Return (X, Y) of the center of cell containing provided text 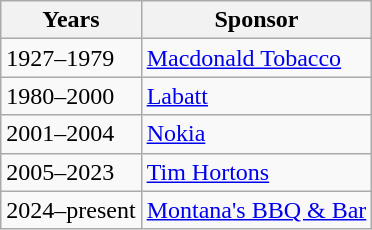
1927–1979 (71, 58)
Tim Hortons (256, 172)
Sponsor (256, 20)
Years (71, 20)
Labatt (256, 96)
2024–present (71, 210)
Montana's BBQ & Bar (256, 210)
2001–2004 (71, 134)
1980–2000 (71, 96)
Macdonald Tobacco (256, 58)
2005–2023 (71, 172)
Nokia (256, 134)
